Extract the (x, y) coordinate from the center of the cell holding the provided text.  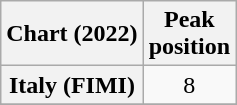
Peakposition (189, 34)
Italy (FIMI) (72, 85)
Chart (2022) (72, 34)
8 (189, 85)
